Provide the (x, y) coordinate of the cell's center where the given text is located.  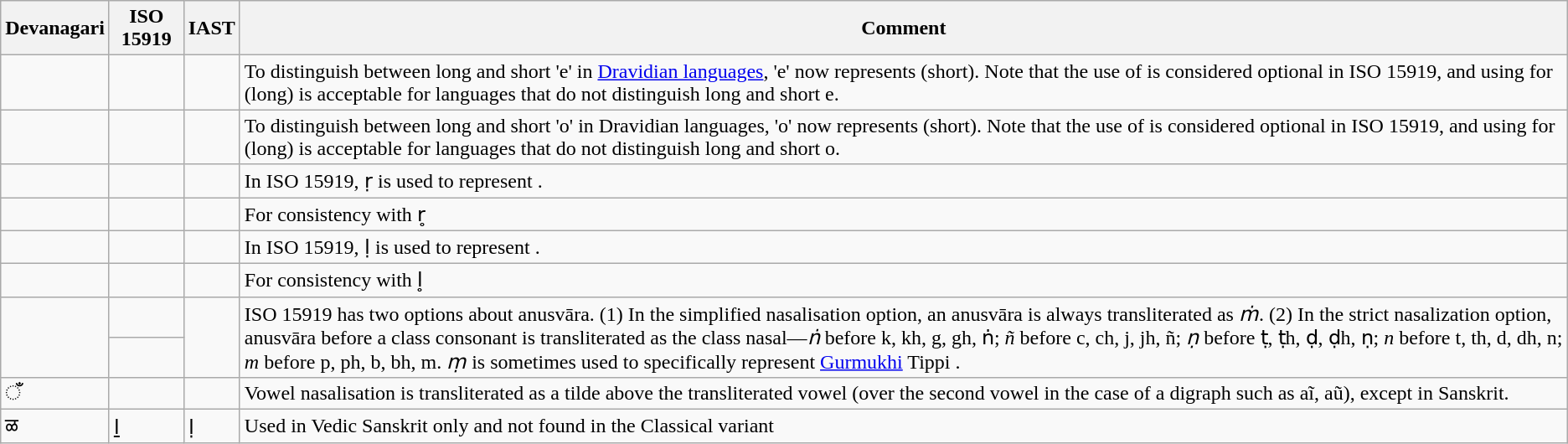
In ISO 15919, ṛ is used to represent . (903, 181)
ḷ (211, 426)
ḻ (146, 426)
ळ (55, 426)
ISO 15919 (146, 28)
For consistency with r̥ (903, 214)
Used in Vedic Sanskrit only and not found in the Classical variant (903, 426)
Comment (903, 28)
◌ँ (55, 394)
For consistency with l̥ (903, 281)
In ISO 15919, ḷ is used to represent . (903, 247)
IAST (211, 28)
Devanagari (55, 28)
